Search for the cell housing the specified text and yield its [X, Y] center coordinate. 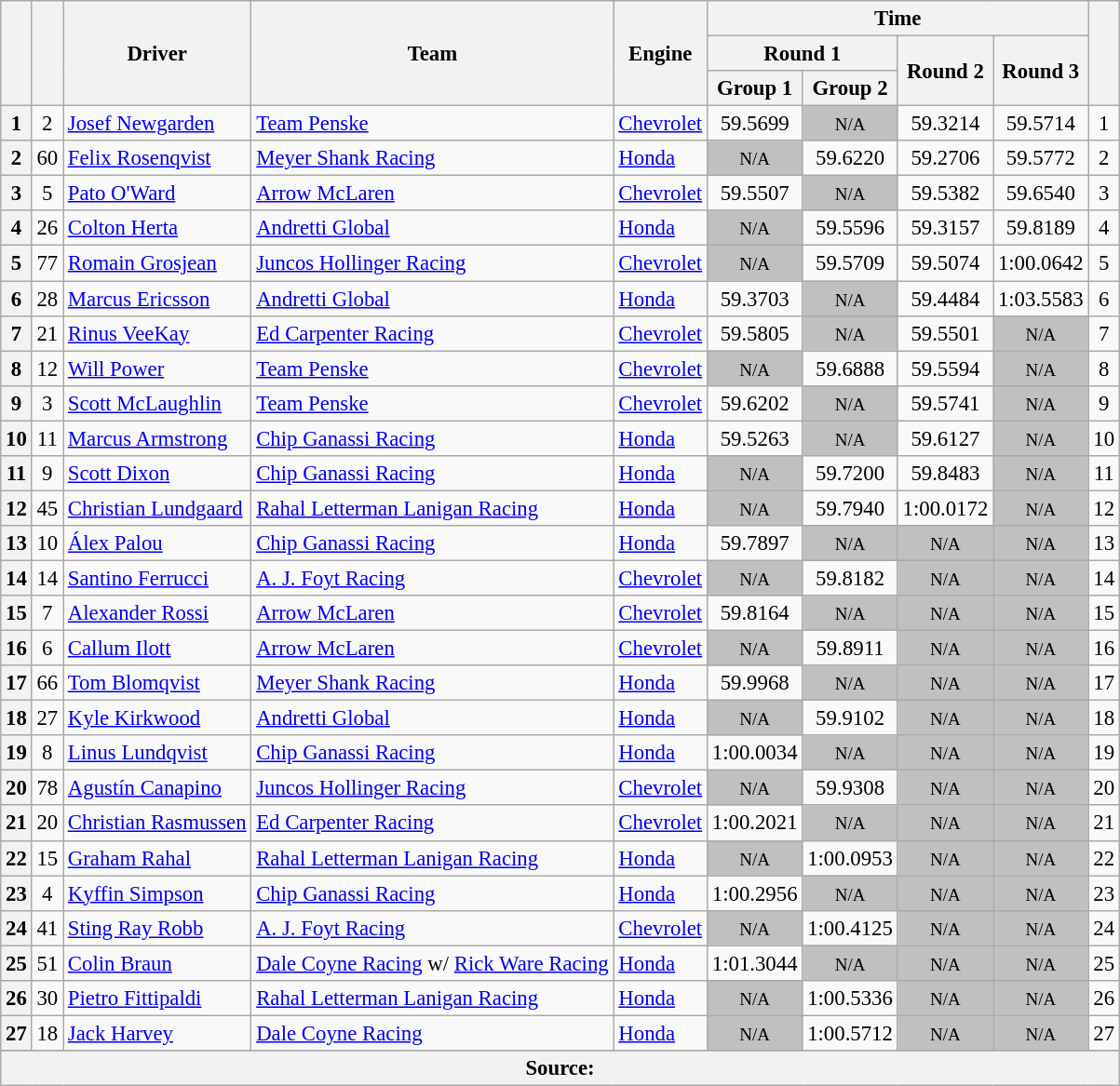
59.5805 [754, 333]
59.5074 [945, 263]
Driver [157, 54]
Source: [560, 1068]
59.6202 [754, 403]
59.5772 [1041, 158]
66 [47, 683]
59.6127 [945, 438]
Marcus Ericsson [157, 299]
1:00.0034 [754, 753]
Christian Rasmussen [157, 824]
59.5709 [850, 263]
59.5507 [754, 194]
59.8189 [1041, 228]
59.5699 [754, 124]
59.8911 [850, 649]
Pietro Fittipaldi [157, 999]
59.7897 [754, 543]
59.8182 [850, 578]
59.6540 [1041, 194]
30 [47, 999]
1:00.2956 [754, 893]
59.8483 [945, 474]
77 [47, 263]
41 [47, 928]
Scott McLaughlin [157, 403]
28 [47, 299]
Round 3 [1041, 71]
Round 1 [803, 54]
60 [47, 158]
Santino Ferrucci [157, 578]
1:00.0642 [1041, 263]
59.3157 [945, 228]
59.5263 [754, 438]
59.9968 [754, 683]
Time [897, 19]
Group 1 [754, 88]
Felix Rosenqvist [157, 158]
59.3214 [945, 124]
59.5382 [945, 194]
51 [47, 963]
Marcus Armstrong [157, 438]
Kyffin Simpson [157, 893]
1:00.0953 [850, 858]
Josef Newgarden [157, 124]
59.5741 [945, 403]
Pato O'Ward [157, 194]
Dale Coyne Racing [432, 1033]
1:03.5583 [1041, 299]
Callum Ilott [157, 649]
59.5596 [850, 228]
78 [47, 788]
59.7940 [850, 508]
Rinus VeeKay [157, 333]
59.2706 [945, 158]
Graham Rahal [157, 858]
Alexander Rossi [157, 613]
45 [47, 508]
Álex Palou [157, 543]
1:00.0172 [945, 508]
Tom Blomqvist [157, 683]
59.6888 [850, 369]
Engine [660, 54]
Sting Ray Robb [157, 928]
59.9102 [850, 718]
59.5714 [1041, 124]
Group 2 [850, 88]
Colton Herta [157, 228]
59.4484 [945, 299]
59.5594 [945, 369]
Team [432, 54]
Will Power [157, 369]
59.7200 [850, 474]
1:00.2021 [754, 824]
59.9308 [850, 788]
Romain Grosjean [157, 263]
1:00.4125 [850, 928]
1:00.5712 [850, 1033]
59.6220 [850, 158]
59.8164 [754, 613]
Dale Coyne Racing w/ Rick Ware Racing [432, 963]
Kyle Kirkwood [157, 718]
1:00.5336 [850, 999]
59.3703 [754, 299]
Scott Dixon [157, 474]
Round 2 [945, 71]
59.5501 [945, 333]
1:01.3044 [754, 963]
Agustín Canapino [157, 788]
Colin Braun [157, 963]
Jack Harvey [157, 1033]
Linus Lundqvist [157, 753]
Christian Lundgaard [157, 508]
